Detect which cell encompasses the target text, then output its (X, Y) center coordinate. 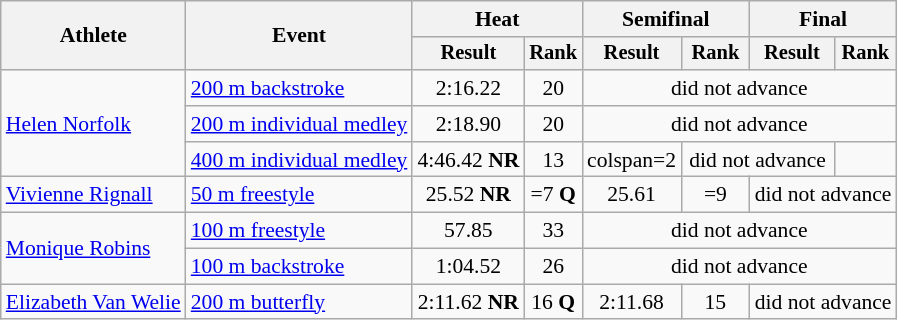
100 m backstroke (300, 267)
Elizabeth Van Welie (94, 302)
33 (553, 231)
26 (553, 267)
Heat (497, 19)
25.61 (632, 195)
Final (824, 19)
Semifinal (666, 19)
400 m individual medley (300, 160)
57.85 (468, 231)
Event (300, 36)
Vivienne Rignall (94, 195)
100 m freestyle (300, 231)
=9 (716, 195)
2:11.62 NR (468, 302)
4:46.42 NR (468, 160)
2:18.90 (468, 124)
200 m individual medley (300, 124)
1:04.52 (468, 267)
2:16.22 (468, 88)
25.52 NR (468, 195)
15 (716, 302)
200 m backstroke (300, 88)
=7 Q (553, 195)
50 m freestyle (300, 195)
colspan=2 (632, 160)
2:11.68 (632, 302)
Helen Norfolk (94, 124)
Monique Robins (94, 248)
200 m butterfly (300, 302)
16 Q (553, 302)
13 (553, 160)
Athlete (94, 36)
